Scan for the cell matching the given text and deliver its [x, y] coordinate at center. 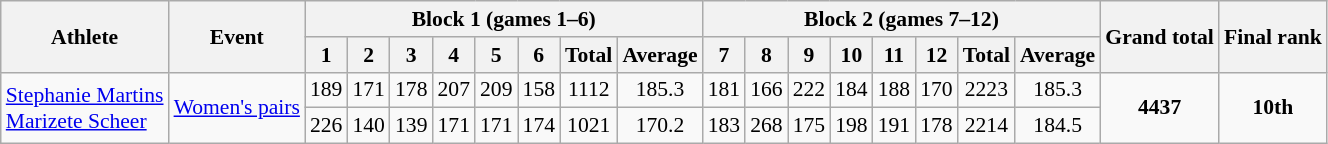
Final rank [1273, 36]
12 [936, 55]
10 [852, 55]
10th [1273, 108]
189 [326, 90]
184 [852, 90]
209 [496, 90]
1112 [588, 90]
Athlete [85, 36]
Block 1 (games 1–6) [504, 19]
158 [540, 90]
226 [326, 126]
1 [326, 55]
Women's pairs [237, 108]
207 [454, 90]
4 [454, 55]
170 [936, 90]
5 [496, 55]
268 [766, 126]
184.5 [1058, 126]
175 [810, 126]
191 [894, 126]
Stephanie Martins Marizete Scheer [85, 108]
8 [766, 55]
Grand total [1160, 36]
183 [724, 126]
2 [368, 55]
181 [724, 90]
3 [412, 55]
7 [724, 55]
198 [852, 126]
6 [540, 55]
174 [540, 126]
170.2 [660, 126]
139 [412, 126]
9 [810, 55]
222 [810, 90]
140 [368, 126]
2223 [986, 90]
2214 [986, 126]
Event [237, 36]
1021 [588, 126]
11 [894, 55]
166 [766, 90]
Block 2 (games 7–12) [902, 19]
4437 [1160, 108]
188 [894, 90]
